Pinpoint the cell where the given text exists, returning its (X, Y) midpoint coordinate. 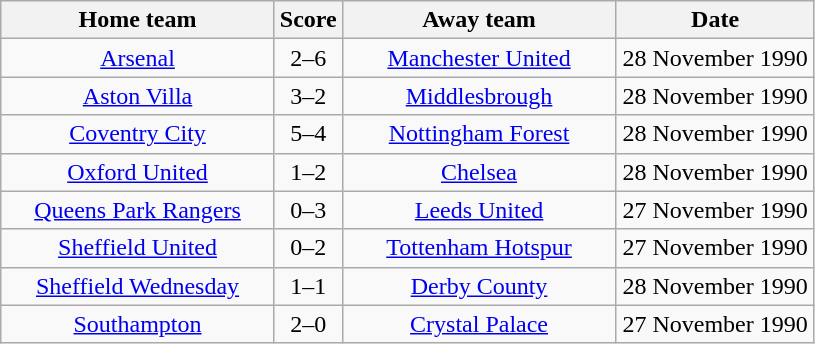
Middlesbrough (479, 96)
1–2 (308, 172)
Aston Villa (138, 96)
Sheffield Wednesday (138, 286)
Crystal Palace (479, 324)
Tottenham Hotspur (479, 248)
Score (308, 20)
Date (716, 20)
Sheffield United (138, 248)
1–1 (308, 286)
0–2 (308, 248)
Leeds United (479, 210)
5–4 (308, 134)
Arsenal (138, 58)
Coventry City (138, 134)
Chelsea (479, 172)
Queens Park Rangers (138, 210)
Derby County (479, 286)
2–0 (308, 324)
Manchester United (479, 58)
Nottingham Forest (479, 134)
Away team (479, 20)
3–2 (308, 96)
0–3 (308, 210)
Southampton (138, 324)
Oxford United (138, 172)
2–6 (308, 58)
Home team (138, 20)
